Output the [X, Y] coordinate of the center of the cell containing the given text.  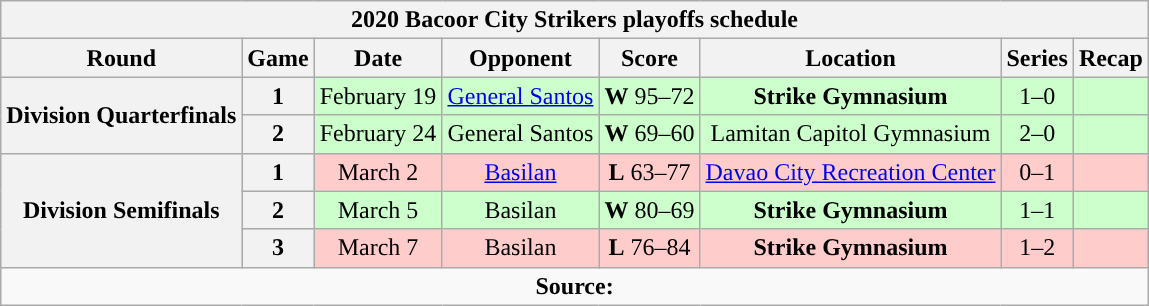
W 95–72 [650, 96]
Date [378, 58]
Game [278, 58]
0–1 [1037, 172]
Location [850, 58]
March 2 [378, 172]
1–2 [1037, 248]
Lamitan Capitol Gymnasium [850, 134]
Score [650, 58]
Davao City Recreation Center [850, 172]
Recap [1110, 58]
Opponent [520, 58]
March 7 [378, 248]
Round [122, 58]
Division Quarterfinals [122, 115]
L 76–84 [650, 248]
Series [1037, 58]
1–0 [1037, 96]
February 24 [378, 134]
1–1 [1037, 210]
March 5 [378, 210]
2–0 [1037, 134]
Division Semifinals [122, 210]
Source: [575, 286]
W 80–69 [650, 210]
3 [278, 248]
L 63–77 [650, 172]
W 69–60 [650, 134]
February 19 [378, 96]
2020 Bacoor City Strikers playoffs schedule [575, 20]
